Search for the cell housing the specified text and yield its [X, Y] center coordinate. 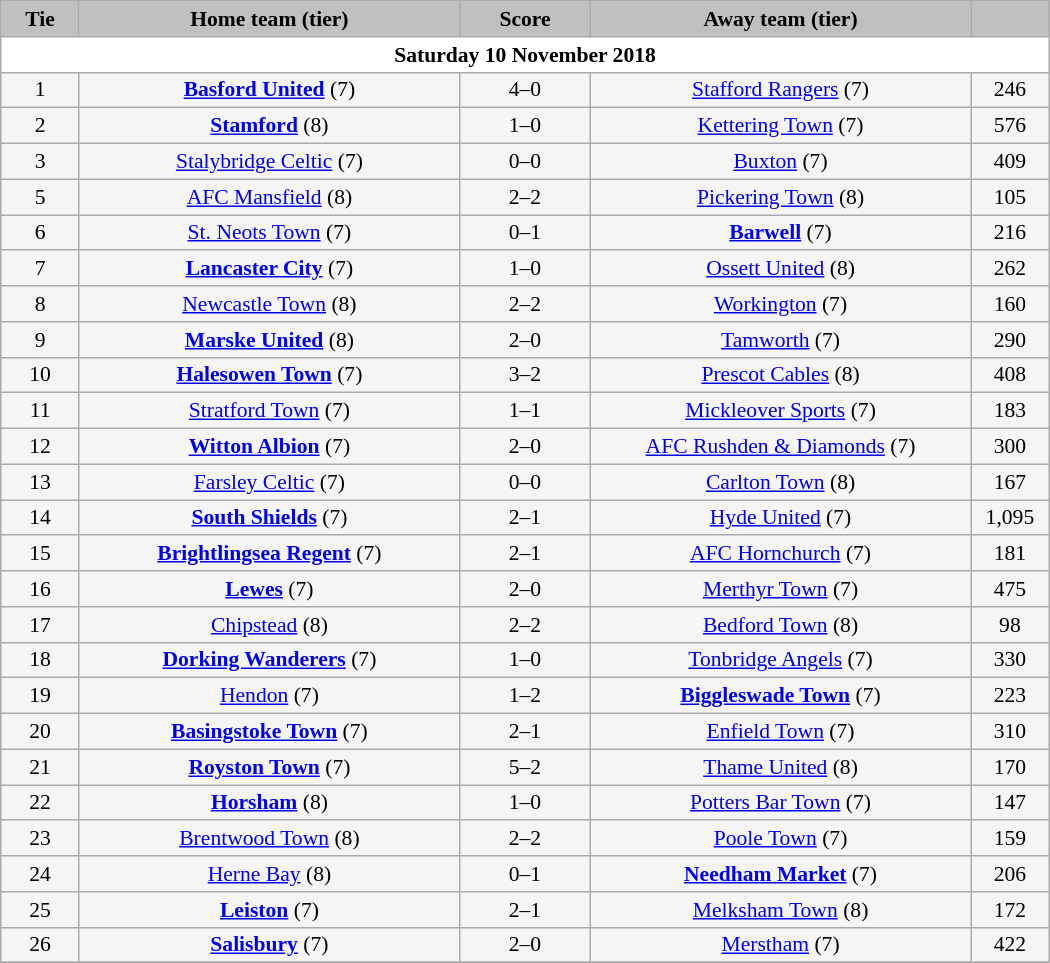
Carlton Town (8) [781, 482]
Farsley Celtic (7) [269, 482]
Enfield Town (7) [781, 732]
5–2 [524, 767]
Merthyr Town (7) [781, 589]
Stalybridge Celtic (7) [269, 162]
475 [1010, 589]
160 [1010, 304]
172 [1010, 910]
Basford United (7) [269, 90]
409 [1010, 162]
Hyde United (7) [781, 518]
Poole Town (7) [781, 839]
Barwell (7) [781, 233]
Stamford (8) [269, 126]
16 [40, 589]
5 [40, 197]
20 [40, 732]
Lewes (7) [269, 589]
Bedford Town (8) [781, 625]
262 [1010, 269]
159 [1010, 839]
105 [1010, 197]
Hendon (7) [269, 696]
Brightlingsea Regent (7) [269, 554]
330 [1010, 660]
576 [1010, 126]
246 [1010, 90]
167 [1010, 482]
Marske United (8) [269, 340]
408 [1010, 375]
18 [40, 660]
Tamworth (7) [781, 340]
1,095 [1010, 518]
170 [1010, 767]
11 [40, 411]
290 [1010, 340]
24 [40, 874]
Tonbridge Angels (7) [781, 660]
South Shields (7) [269, 518]
22 [40, 803]
Home team (tier) [269, 19]
Salisbury (7) [269, 945]
26 [40, 945]
1–1 [524, 411]
Ossett United (8) [781, 269]
12 [40, 447]
223 [1010, 696]
1–2 [524, 696]
Royston Town (7) [269, 767]
3–2 [524, 375]
181 [1010, 554]
Workington (7) [781, 304]
216 [1010, 233]
2 [40, 126]
Pickering Town (8) [781, 197]
3 [40, 162]
AFC Rushden & Diamonds (7) [781, 447]
Lancaster City (7) [269, 269]
Stratford Town (7) [269, 411]
Away team (tier) [781, 19]
Melksham Town (8) [781, 910]
300 [1010, 447]
4–0 [524, 90]
Saturday 10 November 2018 [525, 55]
Brentwood Town (8) [269, 839]
7 [40, 269]
17 [40, 625]
422 [1010, 945]
Stafford Rangers (7) [781, 90]
14 [40, 518]
310 [1010, 732]
98 [1010, 625]
Tie [40, 19]
AFC Mansfield (8) [269, 197]
Potters Bar Town (7) [781, 803]
Kettering Town (7) [781, 126]
Merstham (7) [781, 945]
Prescot Cables (8) [781, 375]
Horsham (8) [269, 803]
Halesowen Town (7) [269, 375]
Leiston (7) [269, 910]
Chipstead (8) [269, 625]
8 [40, 304]
183 [1010, 411]
Basingstoke Town (7) [269, 732]
Herne Bay (8) [269, 874]
6 [40, 233]
Thame United (8) [781, 767]
Witton Albion (7) [269, 447]
Score [524, 19]
19 [40, 696]
9 [40, 340]
23 [40, 839]
206 [1010, 874]
Needham Market (7) [781, 874]
Newcastle Town (8) [269, 304]
147 [1010, 803]
Dorking Wanderers (7) [269, 660]
St. Neots Town (7) [269, 233]
AFC Hornchurch (7) [781, 554]
Buxton (7) [781, 162]
13 [40, 482]
Biggleswade Town (7) [781, 696]
25 [40, 910]
10 [40, 375]
Mickleover Sports (7) [781, 411]
21 [40, 767]
1 [40, 90]
15 [40, 554]
